Detect which cell encompasses the target text, then output its [x, y] center coordinate. 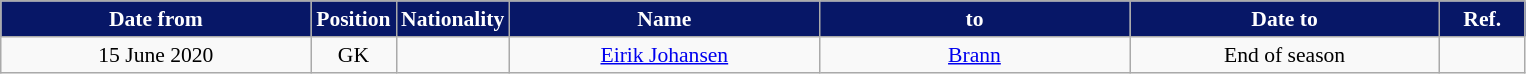
15 June 2020 [156, 55]
Name [664, 19]
Nationality [452, 19]
Brann [974, 55]
GK [354, 55]
Eirik Johansen [664, 55]
End of season [1285, 55]
to [974, 19]
Date from [156, 19]
Ref. [1482, 19]
Date to [1285, 19]
Position [354, 19]
